For the text-containing cell, return its midpoint in [x, y] coordinate format. 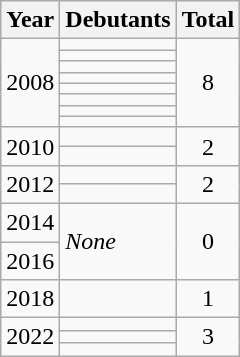
Total [208, 20]
0 [208, 241]
3 [208, 337]
2008 [30, 83]
2010 [30, 146]
Year [30, 20]
2012 [30, 184]
2022 [30, 337]
Debutants [118, 20]
2014 [30, 222]
2018 [30, 299]
None [118, 241]
1 [208, 299]
2016 [30, 261]
8 [208, 83]
